Provide the [x, y] coordinate of the cell's center where the given text is located.  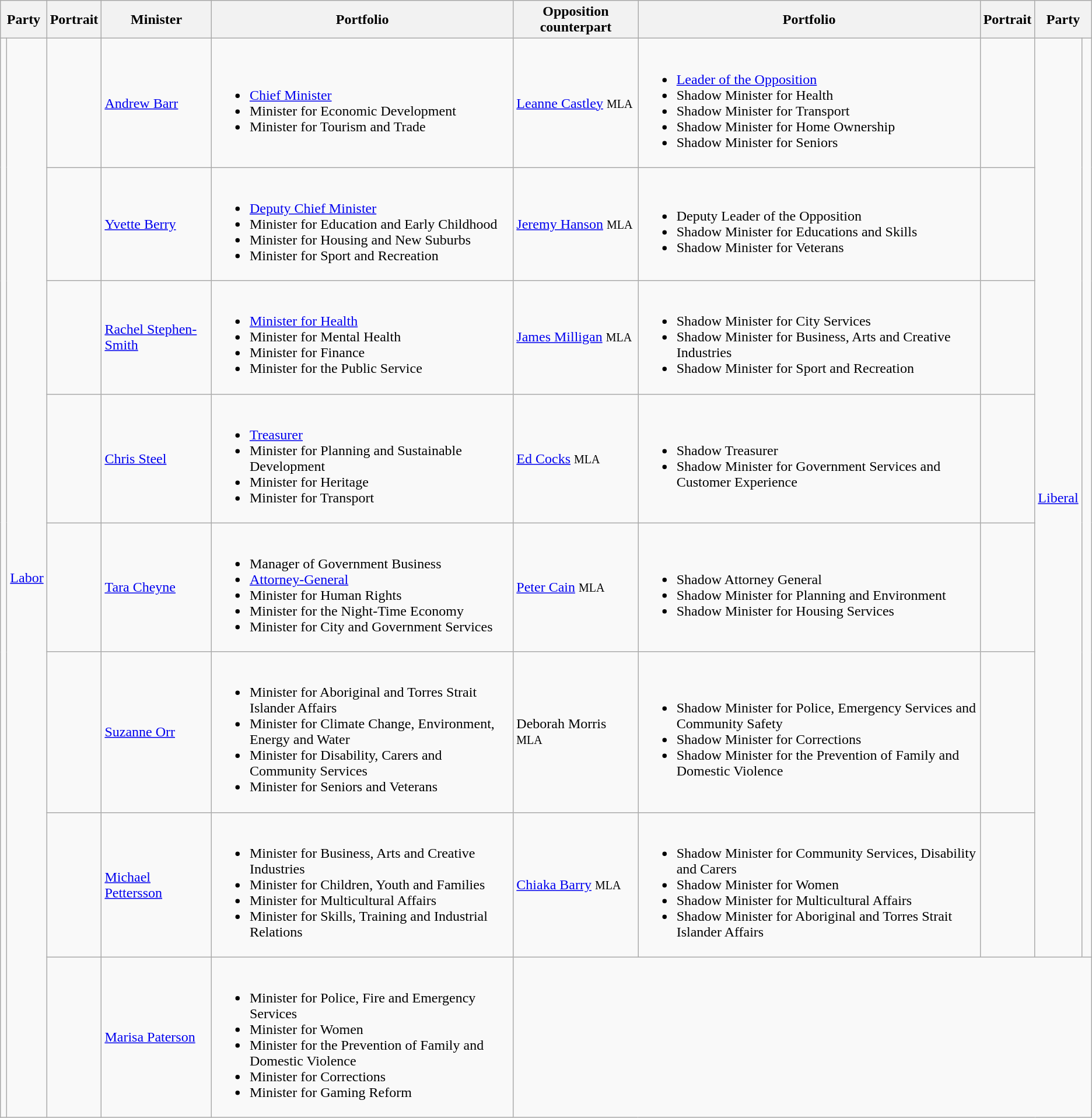
Deborah Morris MLA [576, 732]
Peter Cain MLA [576, 587]
Rachel Stephen-Smith [156, 337]
Manager of Government BusinessAttorney-GeneralMinister for Human RightsMinister for the Night-Time EconomyMinister for City and Government Services [362, 587]
Suzanne Orr [156, 732]
Liberal [1058, 498]
Marisa Paterson [156, 1037]
Labor [27, 578]
Yvette Berry [156, 224]
Jeremy Hanson MLA [576, 224]
Leader of the OppositionShadow Minister for HealthShadow Minister for TransportShadow Minister for Home OwnershipShadow Minister for Seniors [809, 103]
Minister for HealthMinister for Mental HealthMinister for FinanceMinister for the Public Service [362, 337]
Shadow Attorney GeneralShadow Minister for Planning and EnvironmentShadow Minister for Housing Services [809, 587]
James Milligan MLA [576, 337]
Michael Pettersson [156, 885]
Chiaka Barry MLA [576, 885]
TreasurerMinister for Planning and Sustainable DevelopmentMinister for HeritageMinister for Transport [362, 459]
Deputy Chief MinisterMinister for Education and Early ChildhoodMinister for Housing and New SuburbsMinister for Sport and Recreation [362, 224]
Chief MinisterMinister for Economic DevelopmentMinister for Tourism and Trade [362, 103]
Andrew Barr [156, 103]
Shadow Minister for City ServicesShadow Minister for Business, Arts and Creative IndustriesShadow Minister for Sport and Recreation [809, 337]
Tara Cheyne [156, 587]
Minister [156, 20]
Chris Steel [156, 459]
Shadow TreasurerShadow Minister for Government Services and Customer Experience [809, 459]
Leanne Castley MLA [576, 103]
Ed Cocks MLA [576, 459]
Deputy Leader of the OppositionShadow Minister for Educations and SkillsShadow Minister for Veterans [809, 224]
Opposition counterpart [576, 20]
